Detect which cell encompasses the target text, then output its (X, Y) center coordinate. 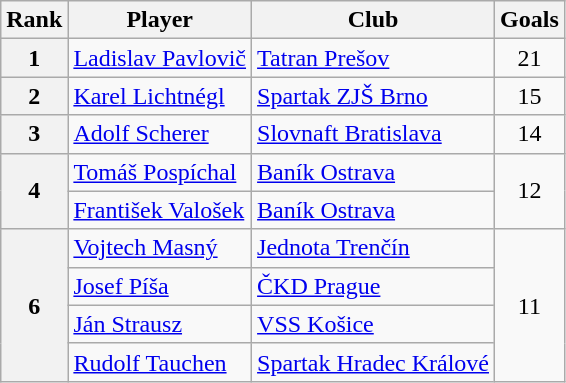
Club (374, 20)
Tatran Prešov (374, 58)
Tomáš Pospíchal (160, 172)
15 (530, 96)
21 (530, 58)
Vojtech Masný (160, 248)
VSS Košice (374, 324)
Rudolf Tauchen (160, 362)
František Valošek (160, 210)
6 (34, 305)
Karel Lichtnégl (160, 96)
Goals (530, 20)
Slovnaft Bratislava (374, 134)
1 (34, 58)
Josef Píša (160, 286)
Ladislav Pavlovič (160, 58)
14 (530, 134)
11 (530, 305)
Spartak ZJŠ Brno (374, 96)
Player (160, 20)
2 (34, 96)
Jednota Trenčín (374, 248)
Rank (34, 20)
Adolf Scherer (160, 134)
3 (34, 134)
Ján Strausz (160, 324)
Spartak Hradec Králové (374, 362)
ČKD Prague (374, 286)
4 (34, 191)
12 (530, 191)
